Scan for the cell matching the given text and deliver its (x, y) coordinate at center. 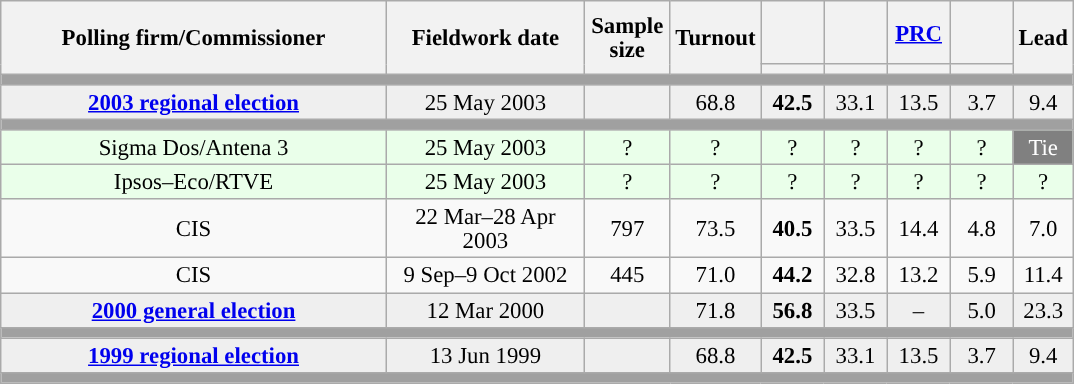
44.2 (792, 276)
22 Mar–28 Apr 2003 (485, 230)
Sigma Dos/Antena 3 (194, 148)
32.8 (856, 276)
Tie (1043, 148)
40.5 (792, 230)
4.8 (982, 230)
– (918, 310)
14.4 (918, 230)
Lead (1043, 38)
5.9 (982, 276)
7.0 (1043, 230)
445 (627, 276)
Turnout (716, 38)
71.0 (716, 276)
9 Sep–9 Oct 2002 (485, 276)
2000 general election (194, 310)
23.3 (1043, 310)
Sample size (627, 38)
13.2 (918, 276)
Fieldwork date (485, 38)
71.8 (716, 310)
73.5 (716, 230)
2003 regional election (194, 102)
11.4 (1043, 276)
PRC (918, 32)
Ipsos–Eco/RTVE (194, 182)
12 Mar 2000 (485, 310)
Polling firm/Commissioner (194, 38)
56.8 (792, 310)
13 Jun 1999 (485, 356)
5.0 (982, 310)
797 (627, 230)
1999 regional election (194, 356)
